Determine the [X, Y] coordinate at the center of the cell enclosing the given text.  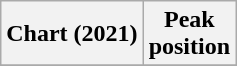
Chart (2021) [72, 34]
Peakposition [189, 34]
